Capture the cell that displays the provided text and extract its (X, Y) central coordinate. 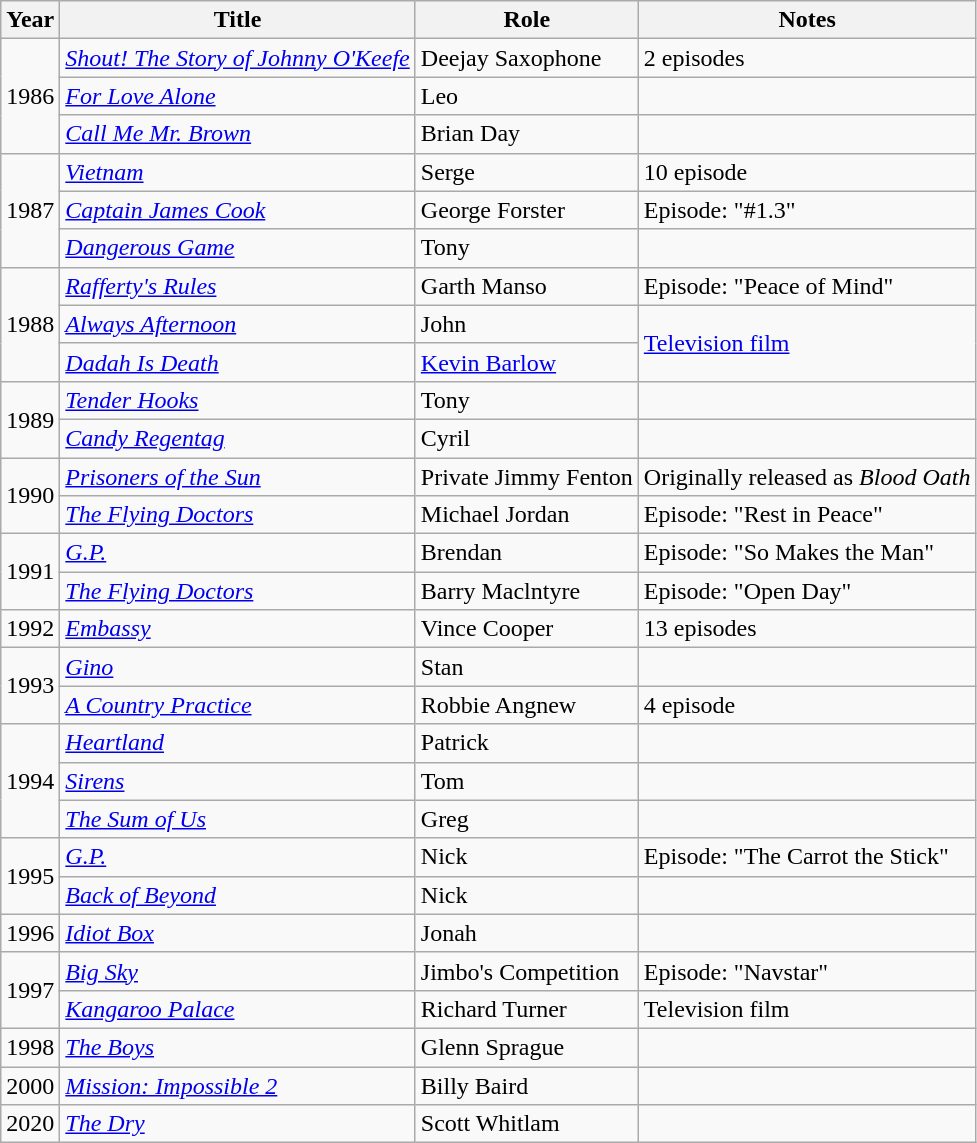
1995 (30, 876)
4 episode (807, 705)
Vince Cooper (526, 629)
Shout! The Story of Johnny O'Keefe (238, 58)
Serge (526, 172)
Episode: "So Makes the Man" (807, 553)
The Sum of Us (238, 819)
Big Sky (238, 971)
Episode: "Open Day" (807, 591)
Vietnam (238, 172)
Billy Baird (526, 1085)
1991 (30, 572)
Brendan (526, 553)
Call Me Mr. Brown (238, 134)
1994 (30, 781)
Title (238, 20)
Dangerous Game (238, 248)
1998 (30, 1047)
Captain James Cook (238, 210)
Prisoners of the Sun (238, 477)
Leo (526, 96)
Episode: "#1.3" (807, 210)
2020 (30, 1124)
Episode: "Peace of Mind" (807, 286)
Cyril (526, 438)
1986 (30, 96)
Private Jimmy Fenton (526, 477)
Rafferty's Rules (238, 286)
Back of Beyond (238, 895)
Year (30, 20)
Dadah Is Death (238, 362)
1987 (30, 210)
Originally released as Blood Oath (807, 477)
Brian Day (526, 134)
Garth Manso (526, 286)
2 episodes (807, 58)
Robbie Angnew (526, 705)
13 episodes (807, 629)
Gino (238, 667)
Heartland (238, 743)
Mission: Impossible 2 (238, 1085)
Candy Regentag (238, 438)
For Love Alone (238, 96)
Patrick (526, 743)
1992 (30, 629)
A Country Practice (238, 705)
1993 (30, 686)
Jimbo's Competition (526, 971)
George Forster (526, 210)
Episode: "The Carrot the Stick" (807, 857)
Tom (526, 781)
Richard Turner (526, 1009)
Always Afternoon (238, 324)
Kangaroo Palace (238, 1009)
The Dry (238, 1124)
Glenn Sprague (526, 1047)
1988 (30, 324)
Idiot Box (238, 933)
Barry Maclntyre (526, 591)
1990 (30, 496)
1996 (30, 933)
Notes (807, 20)
1997 (30, 990)
10 episode (807, 172)
Role (526, 20)
Kevin Barlow (526, 362)
Deejay Saxophone (526, 58)
Episode: "Rest in Peace" (807, 515)
Michael Jordan (526, 515)
Sirens (238, 781)
Jonah (526, 933)
Stan (526, 667)
Scott Whitlam (526, 1124)
2000 (30, 1085)
Embassy (238, 629)
Tender Hooks (238, 400)
The Boys (238, 1047)
Greg (526, 819)
Episode: "Navstar" (807, 971)
John (526, 324)
1989 (30, 419)
